Search for the cell housing the specified text and yield its (x, y) center coordinate. 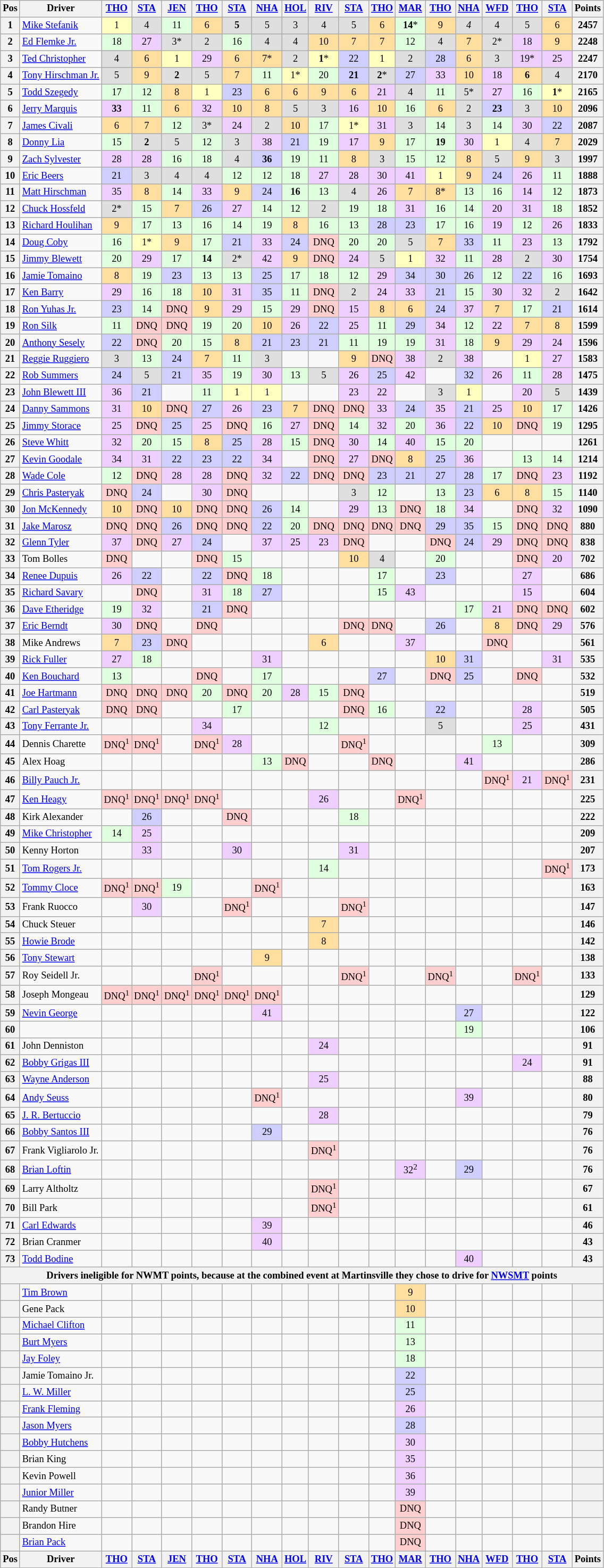
1090 (588, 510)
Tony Ferrante Jr. (61, 727)
1852 (588, 209)
Kevin Powell (61, 1476)
209 (588, 834)
Nevin George (61, 1013)
Brian King (61, 1459)
532 (588, 676)
Dave Etheridge (61, 610)
Richard Houlihan (61, 226)
702 (588, 560)
Todd Szegedy (61, 93)
47 (11, 799)
Wayne Anderson (61, 1080)
Dennis Charette (61, 744)
8* (440, 193)
68 (11, 1169)
65 (11, 1115)
2170 (588, 76)
Brian Pack (61, 1543)
72 (11, 1242)
7* (267, 59)
Reggie Ruggiero (61, 360)
Ted Christopher (61, 59)
1583 (588, 360)
604 (588, 593)
Brian Cranmer (61, 1242)
2248 (588, 43)
James Civali (61, 126)
880 (588, 526)
146 (588, 925)
576 (588, 626)
Ed Flemke Jr. (61, 43)
Michael Clifton (61, 1326)
John Blewett III (61, 393)
1475 (588, 376)
1596 (588, 343)
Rick Fuller (61, 660)
Kevin Goodale (61, 460)
519 (588, 693)
Mike Stefanik (61, 26)
Tommy Cloce (61, 887)
Frank Fleming (61, 1409)
L. W. Miller (61, 1393)
Burt Myers (61, 1342)
1426 (588, 410)
1599 (588, 326)
Ken Bouchard (61, 676)
Randy Butner (61, 1509)
71 (11, 1226)
Steve Whitt (61, 443)
1833 (588, 226)
207 (588, 850)
Rob Summers (61, 376)
Tony Hirschman Jr. (61, 76)
69 (11, 1189)
309 (588, 744)
14* (410, 26)
62 (11, 1063)
Frank Vigliarolo Jr. (61, 1150)
Gene Pack (61, 1309)
1888 (588, 176)
838 (588, 543)
60 (11, 1030)
Jamie Tomaino (61, 276)
Joe Hartmann (61, 693)
50 (11, 850)
1261 (588, 443)
Donny Lia (61, 143)
5* (469, 93)
Jay Foley (61, 1359)
1754 (588, 259)
225 (588, 799)
Jerry Marquis (61, 109)
1792 (588, 243)
Bobby Grigas III (61, 1063)
602 (588, 610)
173 (588, 868)
Tom Bolles (61, 560)
Junior Miller (61, 1493)
Alex Hoag (61, 762)
1693 (588, 276)
222 (588, 817)
88 (588, 1080)
Andy Seuss (61, 1098)
Chuck Steuer (61, 925)
Carl Pasteryak (61, 710)
Anthony Sesely (61, 343)
Bobby Santos III (61, 1132)
Kenny Horton (61, 850)
44 (11, 744)
2165 (588, 93)
19* (527, 59)
56 (11, 958)
1439 (588, 393)
79 (588, 1115)
1140 (588, 493)
Eric Berndt (61, 626)
Brian Loftin (61, 1169)
Renee Dupuis (61, 576)
1614 (588, 310)
505 (588, 710)
Chuck Hossfeld (61, 209)
2029 (588, 143)
686 (588, 576)
2087 (588, 126)
Eric Beers (61, 176)
48 (11, 817)
Mike Andrews (61, 643)
Jimmy Blewett (61, 259)
Glenn Tyler (61, 543)
322 (410, 1169)
Wade Cole (61, 476)
Larry Altholtz (61, 1189)
57 (11, 976)
Bobby Hutchens (61, 1443)
John Denniston (61, 1046)
163 (588, 887)
Ron Silk (61, 326)
54 (11, 925)
Jimmy Storace (61, 426)
138 (588, 958)
Howie Brode (61, 942)
231 (588, 780)
Carl Edwards (61, 1226)
129 (588, 995)
Drivers ineligible for NWMT points, because at the combined event at Martinsville they chose to drive for NWSMT points (302, 1276)
59 (11, 1013)
Ken Barry (61, 293)
Frank Ruocco (61, 907)
49 (11, 834)
Matt Hirschman (61, 193)
Joseph Mongeau (61, 995)
80 (588, 1098)
133 (588, 976)
Todd Bodine (61, 1259)
Jon McKennedy (61, 510)
70 (11, 1208)
1295 (588, 426)
Ron Yuhas Jr. (61, 310)
Billy Pauch Jr. (61, 780)
Roy Seidell Jr. (61, 976)
Chris Pasteryak (61, 493)
Tim Brown (61, 1292)
1997 (588, 159)
Doug Coby (61, 243)
Jake Marosz (61, 526)
55 (11, 942)
561 (588, 643)
1192 (588, 476)
286 (588, 762)
Kirk Alexander (61, 817)
Jamie Tomaino Jr. (61, 1376)
Richard Savary (61, 593)
Tony Stewart (61, 958)
2247 (588, 59)
73 (11, 1259)
Jason Myers (61, 1426)
64 (11, 1098)
J. R. Bertuccio (61, 1115)
122 (588, 1013)
1642 (588, 293)
431 (588, 727)
63 (11, 1080)
66 (11, 1132)
Ken Heagy (61, 799)
2457 (588, 26)
58 (11, 995)
147 (588, 907)
Tom Rogers Jr. (61, 868)
52 (11, 887)
535 (588, 660)
Zach Sylvester (61, 159)
2096 (588, 109)
Mike Christopher (61, 834)
106 (588, 1030)
1873 (588, 193)
Danny Sammons (61, 410)
142 (588, 942)
53 (11, 907)
45 (11, 762)
1214 (588, 460)
Bill Park (61, 1208)
51 (11, 868)
Brandon Hire (61, 1526)
